Determine the [X, Y] coordinate at the center of the cell enclosing the given text.  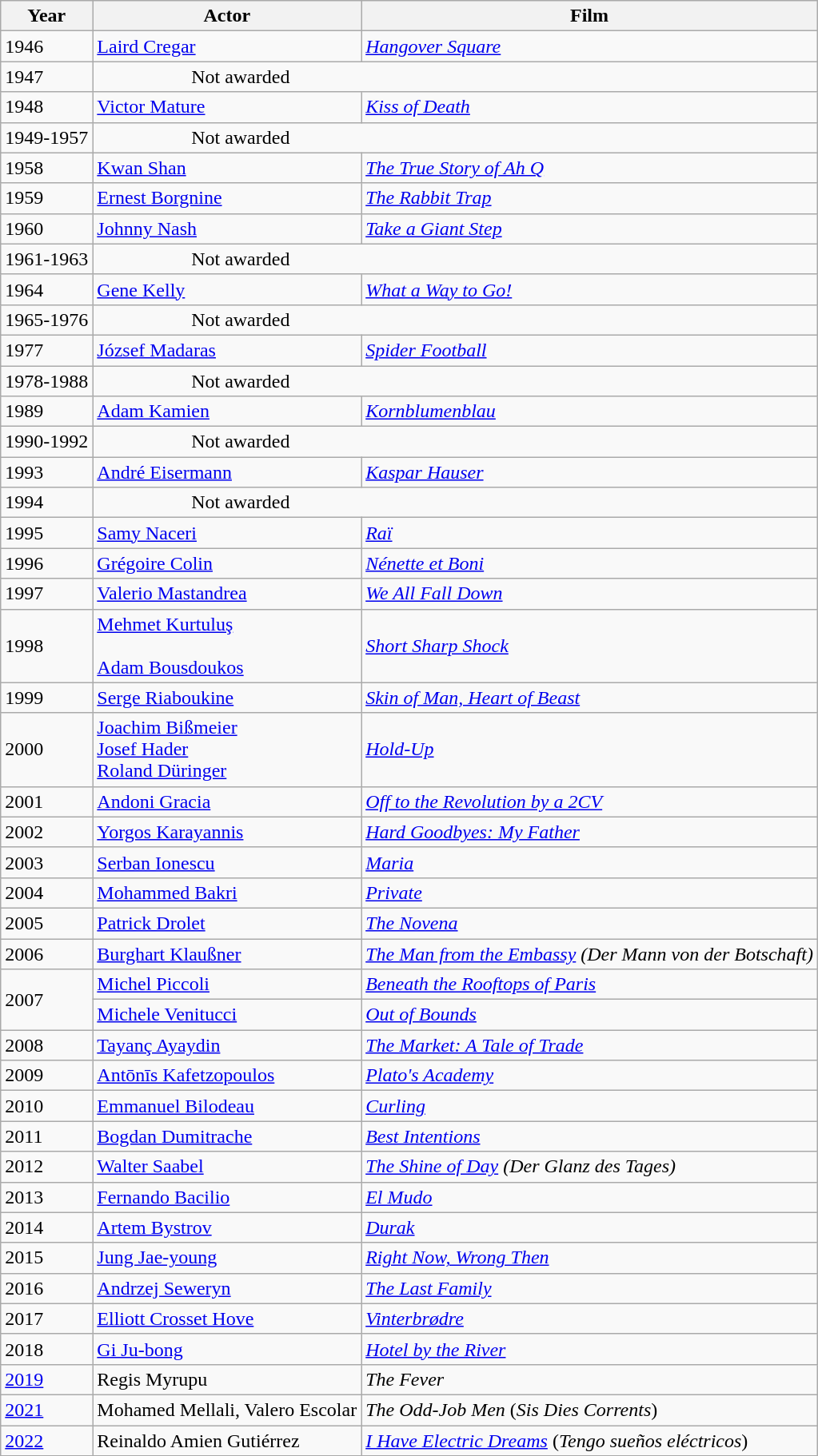
The Last Family [590, 1288]
Johnny Nash [227, 229]
Andoni Gracia [227, 802]
Bogdan Dumitrache [227, 1136]
Gene Kelly [227, 289]
The Man from the Embassy (Der Mann von der Botschaft) [590, 953]
Michele Venitucci [227, 1015]
2002 [46, 832]
Kaspar Hauser [590, 472]
Private [590, 893]
1958 [46, 168]
1978-1988 [46, 381]
I Have Electric Dreams (Tengo sueños eléctricos) [590, 1441]
1948 [46, 107]
The Market: A Tale of Trade [590, 1045]
Actor [227, 16]
Andrzej Seweryn [227, 1288]
Kwan Shan [227, 168]
Best Intentions [590, 1136]
What a Way to Go! [590, 289]
Valerio Mastandrea [227, 594]
1990-1992 [46, 442]
1995 [46, 533]
2010 [46, 1106]
We All Fall Down [590, 594]
The True Story of Ah Q [590, 168]
Hard Goodbyes: My Father [590, 832]
Mohammed Bakri [227, 893]
Laird Cregar [227, 46]
El Mudo [590, 1197]
Regis Myrupu [227, 1379]
2015 [46, 1258]
The Fever [590, 1379]
Patrick Drolet [227, 923]
Kornblumenblau [590, 412]
József Madaras [227, 350]
1946 [46, 46]
1959 [46, 198]
Emmanuel Bilodeau [227, 1106]
1999 [46, 698]
Burghart Klaußner [227, 953]
1989 [46, 412]
André Eisermann [227, 472]
Reinaldo Amien Gutiérrez [227, 1441]
2007 [46, 1000]
Jung Jae-young [227, 1258]
2008 [46, 1045]
Victor Mature [227, 107]
Hotel by the River [590, 1349]
1947 [46, 77]
The Odd-Job Men (Sis Dies Corrents) [590, 1410]
Michel Piccoli [227, 985]
2016 [46, 1288]
Hold-Up [590, 750]
1949-1957 [46, 137]
Samy Naceri [227, 533]
2000 [46, 750]
Year [46, 16]
2019 [46, 1379]
Walter Saabel [227, 1167]
Elliott Crosset Hove [227, 1319]
Film [590, 16]
Vinterbrødre [590, 1319]
2022 [46, 1441]
1960 [46, 229]
1996 [46, 563]
Ernest Borgnine [227, 198]
2012 [46, 1167]
Serban Ionescu [227, 862]
1964 [46, 289]
Grégoire Colin [227, 563]
1998 [46, 646]
2011 [46, 1136]
Serge Riaboukine [227, 698]
2005 [46, 923]
2021 [46, 1410]
Short Sharp Shock [590, 646]
2006 [46, 953]
Spider Football [590, 350]
Adam Kamien [227, 412]
The Novena [590, 923]
Plato's Academy [590, 1076]
1994 [46, 503]
2014 [46, 1227]
1965-1976 [46, 320]
Maria [590, 862]
2009 [46, 1076]
Antōnīs Kafetzopoulos [227, 1076]
2017 [46, 1319]
Raï [590, 533]
The Shine of Day (Der Glanz des Tages) [590, 1167]
2001 [46, 802]
The Rabbit Trap [590, 198]
Fernando Bacilio [227, 1197]
Nénette et Boni [590, 563]
2013 [46, 1197]
Durak [590, 1227]
2018 [46, 1349]
Joachim BißmeierJosef HaderRoland Düringer [227, 750]
1977 [46, 350]
1997 [46, 594]
Artem Bystrov [227, 1227]
Yorgos Karayannis [227, 832]
Mehmet KurtuluşAdam Bousdoukos [227, 646]
Off to the Revolution by a 2CV [590, 802]
Skin of Man, Heart of Beast [590, 698]
Gi Ju-bong [227, 1349]
Kiss of Death [590, 107]
Tayanç Ayaydin [227, 1045]
2004 [46, 893]
Curling [590, 1106]
Hangover Square [590, 46]
Beneath the Rooftops of Paris [590, 985]
Out of Bounds [590, 1015]
Right Now, Wrong Then [590, 1258]
Take a Giant Step [590, 229]
1961-1963 [46, 259]
1993 [46, 472]
2003 [46, 862]
Mohamed Mellali, Valero Escolar [227, 1410]
